Locate the cell with the specified text and output its (x, y) center coordinate. 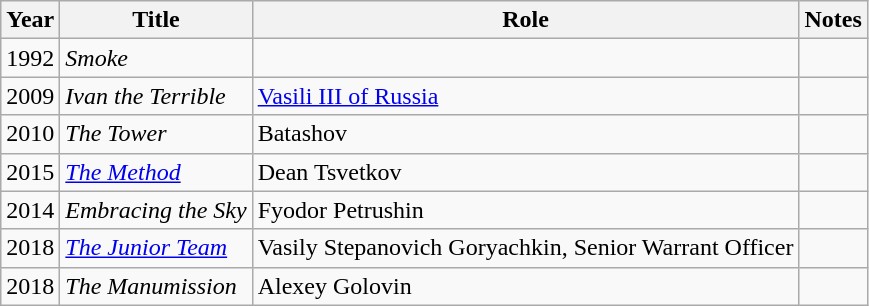
2014 (30, 210)
The Method (156, 172)
Alexey Golovin (526, 286)
2015 (30, 172)
2009 (30, 96)
Fyodor Petrushin (526, 210)
Embracing the Sky (156, 210)
The Tower (156, 134)
Ivan the Terrible (156, 96)
Vasili III of Russia (526, 96)
Vasily Stepanovich Goryachkin, Senior Warrant Officer (526, 248)
Smoke (156, 58)
Batashov (526, 134)
1992 (30, 58)
2010 (30, 134)
Notes (833, 20)
Title (156, 20)
Year (30, 20)
Role (526, 20)
The Junior Team (156, 248)
Dean Tsvetkov (526, 172)
The Manumission (156, 286)
